Detect which cell encompasses the target text, then output its (X, Y) center coordinate. 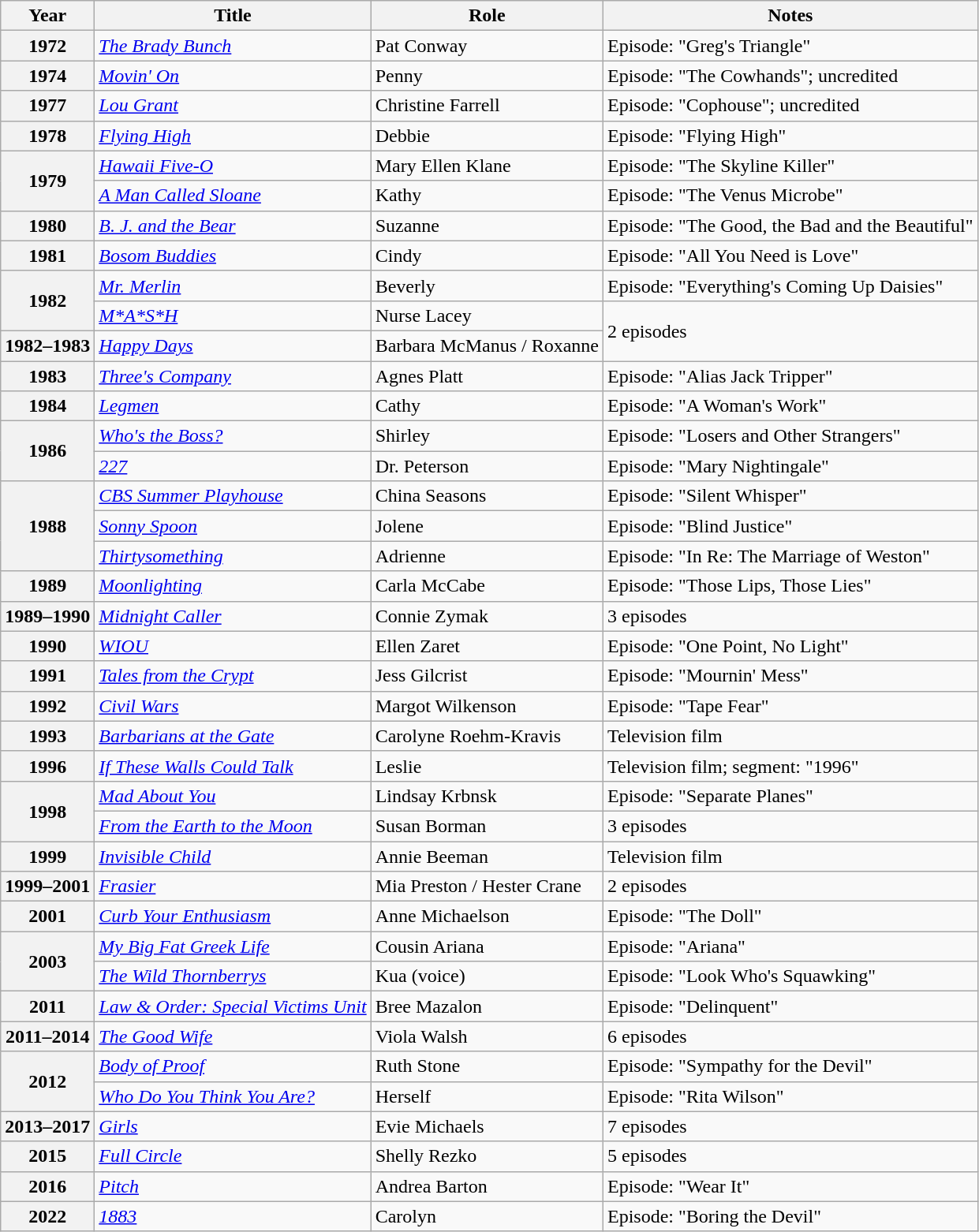
Full Circle (233, 1156)
Episode: "Wear It" (790, 1186)
Episode: "Mary Nightingale" (790, 466)
Episode: "A Woman's Work" (790, 406)
Episode: "Ariana" (790, 946)
Debbie (487, 136)
Episode: "Greg's Triangle" (790, 46)
Cousin Ariana (487, 946)
Episode: "Flying High" (790, 136)
1982–1983 (47, 345)
1993 (47, 736)
7 episodes (790, 1126)
Thirtysomething (233, 556)
Agnes Platt (487, 376)
Jolene (487, 526)
Who's the Boss? (233, 436)
WIOU (233, 646)
Who Do You Think You Are? (233, 1096)
Episode: "In Re: The Marriage of Weston" (790, 556)
Episode: "The Skyline Killer" (790, 166)
Cathy (487, 406)
Mr. Merlin (233, 286)
Curb Your Enthusiasm (233, 917)
2001 (47, 917)
Body of Proof (233, 1066)
Mary Ellen Klane (487, 166)
Kua (voice) (487, 976)
1984 (47, 406)
Shelly Rezko (487, 1156)
Margot Wilkenson (487, 706)
Episode: "Boring the Devil" (790, 1216)
Herself (487, 1096)
2015 (47, 1156)
1989 (47, 586)
A Man Called Sloane (233, 196)
Episode: "The Venus Microbe" (790, 196)
1986 (47, 451)
Midnight Caller (233, 616)
Mia Preston / Hester Crane (487, 887)
Pat Conway (487, 46)
Girls (233, 1126)
1988 (47, 526)
Three's Company (233, 376)
1991 (47, 676)
Cindy (487, 256)
Episode: "Sympathy for the Devil" (790, 1066)
Anne Michaelson (487, 917)
1998 (47, 811)
Shirley (487, 436)
1981 (47, 256)
Ruth Stone (487, 1066)
Episode: "Separate Planes" (790, 796)
B. J. and the Bear (233, 226)
Episode: "Those Lips, Those Lies" (790, 586)
Pitch (233, 1186)
Carolyn (487, 1216)
Penny (487, 76)
Episode: "One Point, No Light" (790, 646)
Nurse Lacey (487, 315)
Legmen (233, 406)
Episode: "Losers and Other Strangers" (790, 436)
Carla McCabe (487, 586)
Mad About You (233, 796)
1999–2001 (47, 887)
Barbarians at the Gate (233, 736)
Barbara McManus / Roxanne (487, 345)
1977 (47, 106)
1980 (47, 226)
From the Earth to the Moon (233, 826)
If These Walls Could Talk (233, 766)
2003 (47, 961)
1972 (47, 46)
China Seasons (487, 496)
Episode: "The Good, the Bad and the Beautiful" (790, 226)
Jess Gilcrist (487, 676)
CBS Summer Playhouse (233, 496)
Episode: "Everything's Coming Up Daisies" (790, 286)
Television film; segment: "1996" (790, 766)
Movin' On (233, 76)
Episode: "The Doll" (790, 917)
Ellen Zaret (487, 646)
Connie Zymak (487, 616)
1883 (233, 1216)
Moonlighting (233, 586)
Notes (790, 16)
Episode: "Silent Whisper" (790, 496)
Susan Borman (487, 826)
My Big Fat Greek Life (233, 946)
M*A*S*H (233, 315)
2013–2017 (47, 1126)
Episode: "All You Need is Love" (790, 256)
Viola Walsh (487, 1036)
5 episodes (790, 1156)
Episode: "Alias Jack Tripper" (790, 376)
Law & Order: Special Victims Unit (233, 1006)
1979 (47, 181)
1983 (47, 376)
Leslie (487, 766)
Bosom Buddies (233, 256)
Episode: "Look Who's Squawking" (790, 976)
Invisible Child (233, 856)
Role (487, 16)
Lou Grant (233, 106)
Bree Mazalon (487, 1006)
Annie Beeman (487, 856)
2016 (47, 1186)
Episode: "Delinquent" (790, 1006)
Carolyne Roehm-Kravis (487, 736)
The Wild Thornberrys (233, 976)
Frasier (233, 887)
Beverly (487, 286)
Lindsay Krbnsk (487, 796)
Christine Farrell (487, 106)
The Brady Bunch (233, 46)
Episode: "Tape Fear" (790, 706)
Kathy (487, 196)
227 (233, 466)
Adrienne (487, 556)
The Good Wife (233, 1036)
2011 (47, 1006)
Flying High (233, 136)
Happy Days (233, 345)
1999 (47, 856)
1978 (47, 136)
Evie Michaels (487, 1126)
2011–2014 (47, 1036)
6 episodes (790, 1036)
Episode: "The Cowhands"; uncredited (790, 76)
Civil Wars (233, 706)
1989–1990 (47, 616)
1996 (47, 766)
Episode: "Cophouse"; uncredited (790, 106)
Title (233, 16)
Suzanne (487, 226)
Episode: "Rita Wilson" (790, 1096)
1982 (47, 301)
1974 (47, 76)
Sonny Spoon (233, 526)
Andrea Barton (487, 1186)
1992 (47, 706)
Hawaii Five-O (233, 166)
Year (47, 16)
Episode: "Blind Justice" (790, 526)
2012 (47, 1081)
Episode: "Mournin' Mess" (790, 676)
1990 (47, 646)
Tales from the Crypt (233, 676)
Dr. Peterson (487, 466)
2022 (47, 1216)
